Pinpoint the cell where the given text exists, returning its (x, y) midpoint coordinate. 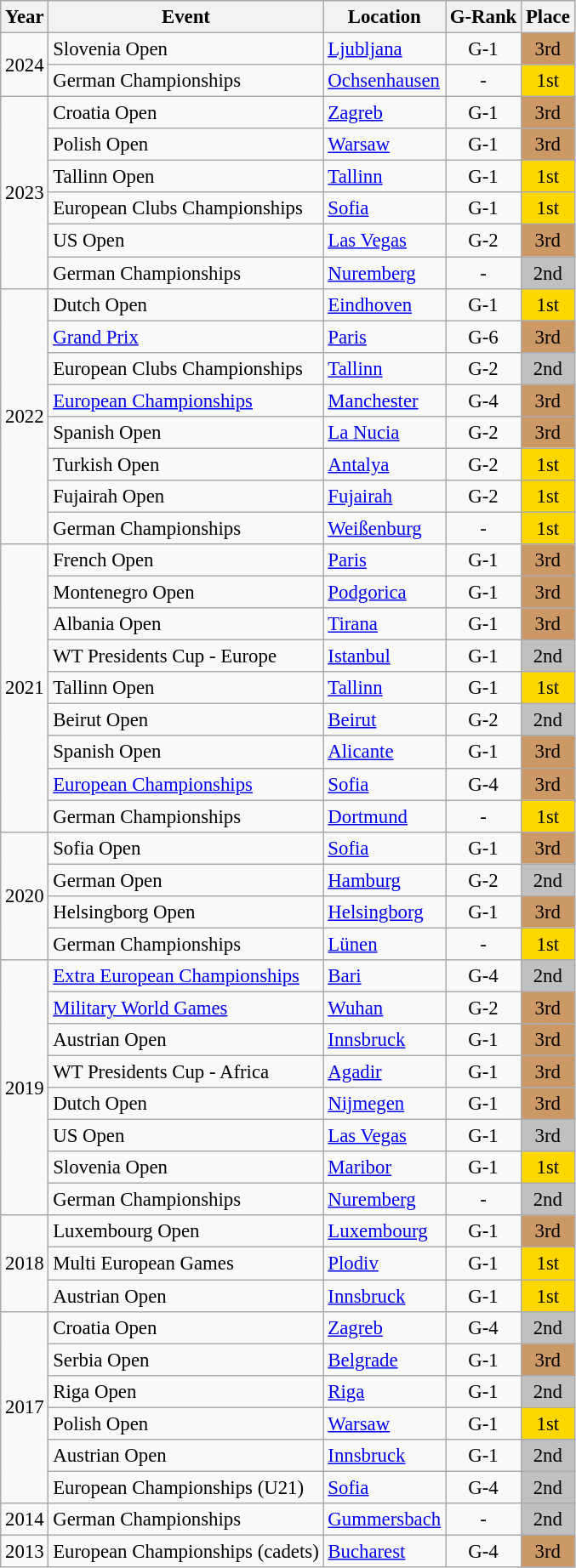
2014 (25, 1520)
Alicante (385, 753)
Year (25, 17)
Bucharest (385, 1551)
2021 (25, 688)
European Championships (cadets) (185, 1551)
Riga Open (185, 1391)
Sofia Open (185, 848)
Albania Open (185, 624)
WT Presidents Cup - Africa (185, 1072)
2020 (25, 895)
Helsingborg (385, 912)
G-Rank (483, 17)
European Championships (U21) (185, 1487)
Agadir (385, 1072)
Belgrade (385, 1360)
French Open (185, 560)
La Nucia (385, 433)
Dortmund (385, 816)
Beirut Open (185, 720)
Fujairah Open (185, 497)
Istanbul (385, 656)
Plodiv (385, 1264)
Location (385, 17)
Wuhan (385, 1008)
Bari (385, 976)
Military World Games (185, 1008)
Ochsenhausen (385, 81)
2024 (25, 65)
Gummersbach (385, 1520)
2022 (25, 417)
Hamburg (385, 880)
2023 (25, 193)
Ljubljana (385, 49)
Nijmegen (385, 1104)
Weißenburg (385, 528)
G-6 (483, 337)
Luxembourg (385, 1232)
Maribor (385, 1167)
Helsingborg Open (185, 912)
2017 (25, 1407)
2013 (25, 1551)
Beirut (385, 720)
Lünen (385, 944)
Eindhoven (385, 304)
Extra European Championships (185, 976)
Grand Prix (185, 337)
German Open (185, 880)
Fujairah (385, 497)
Tirana (385, 624)
Place (548, 17)
Turkish Open (185, 464)
Luxembourg Open (185, 1232)
Event (185, 17)
Multi European Games (185, 1264)
Serbia Open (185, 1360)
2019 (25, 1088)
Riga (385, 1391)
Montenegro Open (185, 593)
2018 (25, 1264)
WT Presidents Cup - Europe (185, 656)
Antalya (385, 464)
Podgorica (385, 593)
Manchester (385, 401)
